Detect which cell encompasses the target text, then output its (x, y) center coordinate. 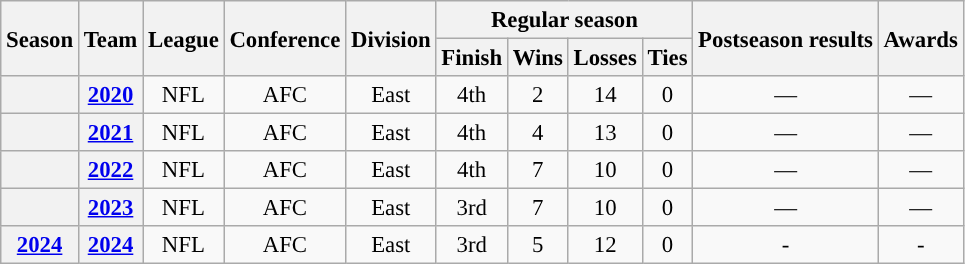
Regular season (564, 20)
4 (538, 133)
2 (538, 95)
Conference (285, 38)
Awards (920, 38)
Division (391, 38)
Wins (538, 58)
Finish (472, 58)
League (184, 38)
14 (605, 95)
2020 (110, 95)
13 (605, 133)
2023 (110, 208)
12 (605, 245)
Season (40, 38)
Postseason results (786, 38)
2022 (110, 170)
Ties (668, 58)
Losses (605, 58)
2021 (110, 133)
Team (110, 38)
5 (538, 245)
